Identify which cell holds the provided text, then report its [X, Y] central coordinate. 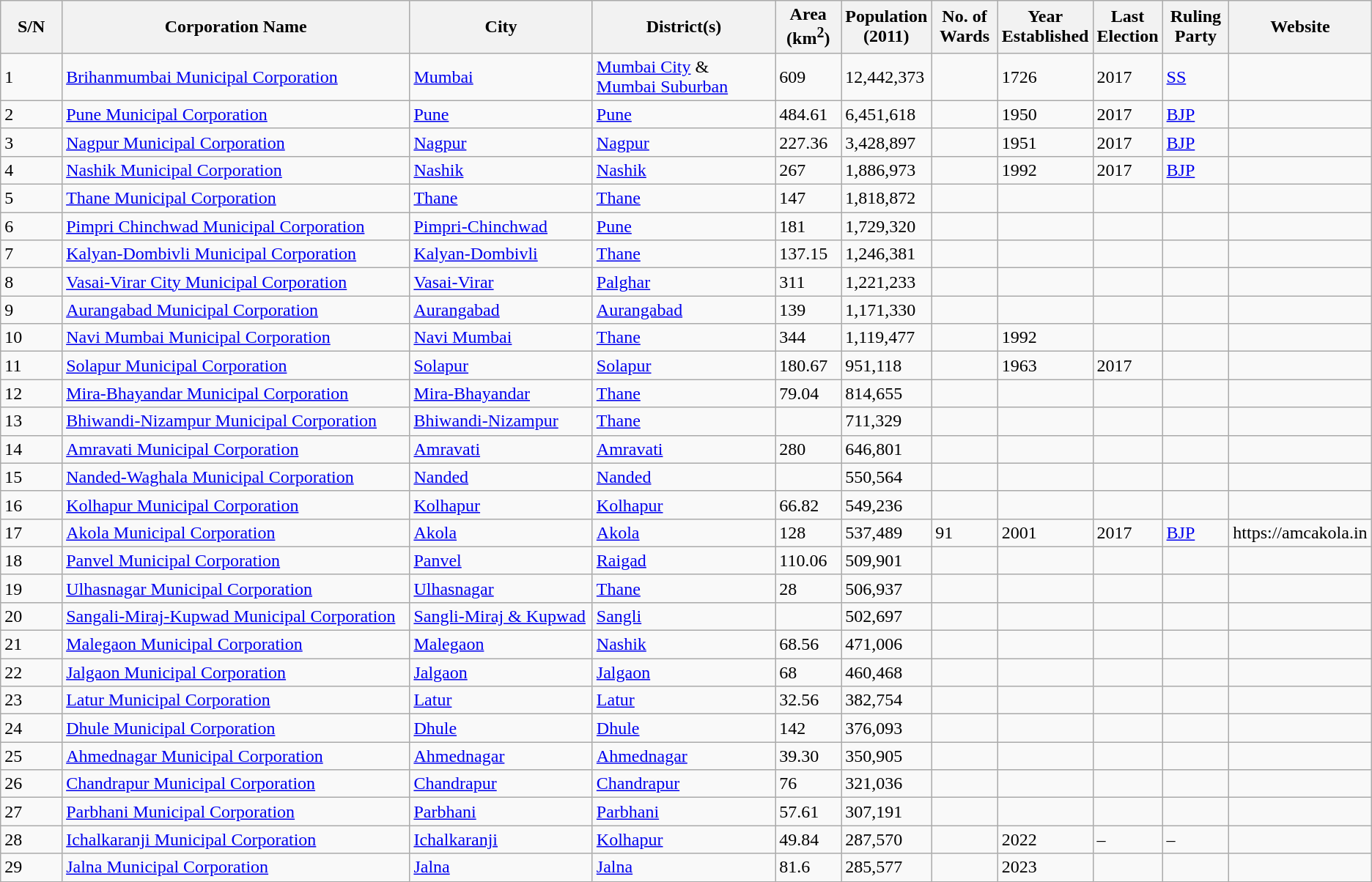
711,329 [887, 421]
4 [32, 170]
Ulhasnagar Municipal Corporation [236, 588]
91 [965, 533]
267 [808, 170]
76 [808, 784]
1,246,381 [887, 254]
1951 [1045, 142]
Mumbai City & Mumbai Suburban [683, 76]
137.15 [808, 254]
1950 [1045, 114]
382,754 [887, 700]
7 [32, 254]
311 [808, 282]
32.56 [808, 700]
14 [32, 449]
Amravati Municipal Corporation [236, 449]
Kalyan-Dombivli [501, 254]
609 [808, 76]
509,901 [887, 560]
29 [32, 867]
537,489 [887, 533]
1,818,872 [887, 199]
110.06 [808, 560]
https://amcakola.in [1300, 533]
1 [32, 76]
26 [32, 784]
Dhule Municipal Corporation [236, 728]
57.61 [808, 812]
25 [32, 756]
18 [32, 560]
Pimpri Chinchwad Municipal Corporation [236, 226]
Brihanmumbai Municipal Corporation [236, 76]
Raigad [683, 560]
12,442,373 [887, 76]
8 [32, 282]
Mira-Bhayandar Municipal Corporation [236, 393]
Parbhani Municipal Corporation [236, 812]
68 [808, 672]
Panvel [501, 560]
139 [808, 310]
Last Election [1127, 27]
1,886,973 [887, 170]
350,905 [887, 756]
81.6 [808, 867]
24 [32, 728]
23 [32, 700]
Population (2011) [887, 27]
15 [32, 477]
471,006 [887, 645]
646,801 [887, 449]
1726 [1045, 76]
79.04 [808, 393]
2022 [1045, 840]
Aurangabad Municipal Corporation [236, 310]
550,564 [887, 477]
5 [32, 199]
1963 [1045, 366]
12 [32, 393]
Kalyan-Dombivli Municipal Corporation [236, 254]
Ulhasnagar [501, 588]
Website [1300, 27]
Ahmednagar Municipal Corporation [236, 756]
49.84 [808, 840]
2001 [1045, 533]
2 [32, 114]
Pune Municipal Corporation [236, 114]
180.67 [808, 366]
Sangali-Miraj-Kupwad Municipal Corporation [236, 616]
307,191 [887, 812]
Kolhapur Municipal Corporation [236, 505]
Ichalkaranji Municipal Corporation [236, 840]
Akola Municipal Corporation [236, 533]
Jalgaon Municipal Corporation [236, 672]
344 [808, 338]
Bhiwandi-Nizampur [501, 421]
Latur Municipal Corporation [236, 700]
S/N [32, 27]
128 [808, 533]
1,171,330 [887, 310]
Solapur Municipal Corporation [236, 366]
SS [1196, 76]
Year Established [1045, 27]
Navi Mumbai [501, 338]
27 [32, 812]
16 [32, 505]
21 [32, 645]
Sangli-Miraj & Kupwad [501, 616]
321,036 [887, 784]
Pimpri-Chinchwad [501, 226]
Chandrapur Municipal Corporation [236, 784]
Thane Municipal Corporation [236, 199]
19 [32, 588]
11 [32, 366]
Malegaon [501, 645]
No. of Wards [965, 27]
147 [808, 199]
Jalna Municipal Corporation [236, 867]
Ichalkaranji [501, 840]
Mumbai [501, 76]
10 [32, 338]
506,937 [887, 588]
814,655 [887, 393]
181 [808, 226]
287,570 [887, 840]
Nanded-Waghala Municipal Corporation [236, 477]
1,119,477 [887, 338]
22 [32, 672]
20 [32, 616]
502,697 [887, 616]
3,428,897 [887, 142]
376,093 [887, 728]
Nagpur Municipal Corporation [236, 142]
951,118 [887, 366]
460,468 [887, 672]
Area (km2) [808, 27]
3 [32, 142]
17 [32, 533]
1,729,320 [887, 226]
Nashik Municipal Corporation [236, 170]
Mira-Bhayandar [501, 393]
Palghar [683, 282]
142 [808, 728]
Malegaon Municipal Corporation [236, 645]
39.30 [808, 756]
9 [32, 310]
Sangli [683, 616]
Ruling Party [1196, 27]
Corporation Name [236, 27]
66.82 [808, 505]
227.36 [808, 142]
484.61 [808, 114]
6,451,618 [887, 114]
Vasai-Virar [501, 282]
Panvel Municipal Corporation [236, 560]
6 [32, 226]
Bhiwandi-Nizampur Municipal Corporation [236, 421]
Vasai-Virar City Municipal Corporation [236, 282]
1,221,233 [887, 282]
City [501, 27]
285,577 [887, 867]
District(s) [683, 27]
549,236 [887, 505]
280 [808, 449]
13 [32, 421]
68.56 [808, 645]
2023 [1045, 867]
Navi Mumbai Municipal Corporation [236, 338]
